Search for the cell housing the specified text and yield its [X, Y] center coordinate. 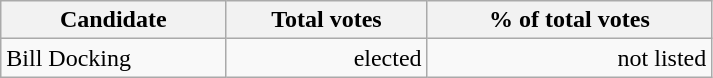
not listed [570, 58]
% of total votes [570, 20]
Bill Docking [114, 58]
elected [326, 58]
Candidate [114, 20]
Total votes [326, 20]
